Identify which cell holds the provided text, then report its [x, y] central coordinate. 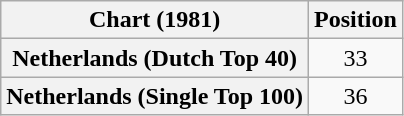
Position [356, 20]
36 [356, 96]
Chart (1981) [155, 20]
Netherlands (Single Top 100) [155, 96]
Netherlands (Dutch Top 40) [155, 58]
33 [356, 58]
